Scan for the cell matching the given text and deliver its (X, Y) coordinate at center. 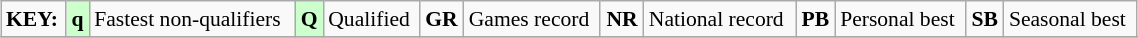
PB (816, 19)
Q (309, 19)
Seasonal best (1070, 19)
KEY: (34, 19)
NR (622, 19)
Personal best (900, 19)
National record (720, 19)
Games record (532, 19)
Qualified (371, 19)
SB (985, 19)
GR (442, 19)
Fastest non-qualifiers (192, 19)
q (78, 19)
